Extract the [x, y] coordinate from the center of the cell holding the provided text.  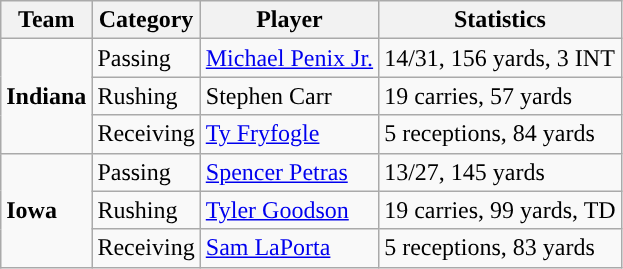
Michael Penix Jr. [289, 58]
Statistics [500, 20]
Player [289, 20]
Sam LaPorta [289, 248]
Team [46, 20]
5 receptions, 84 yards [500, 134]
13/27, 145 yards [500, 172]
Iowa [46, 210]
Ty Fryfogle [289, 134]
Stephen Carr [289, 96]
19 carries, 99 yards, TD [500, 210]
Category [146, 20]
14/31, 156 yards, 3 INT [500, 58]
5 receptions, 83 yards [500, 248]
19 carries, 57 yards [500, 96]
Tyler Goodson [289, 210]
Indiana [46, 96]
Spencer Petras [289, 172]
